Detect which cell encompasses the target text, then output its [x, y] center coordinate. 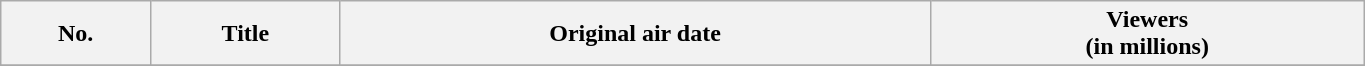
Title [246, 34]
Viewers(in millions) [1147, 34]
Original air date [635, 34]
No. [76, 34]
